Provide the [x, y] coordinate of the cell's center where the given text is located.  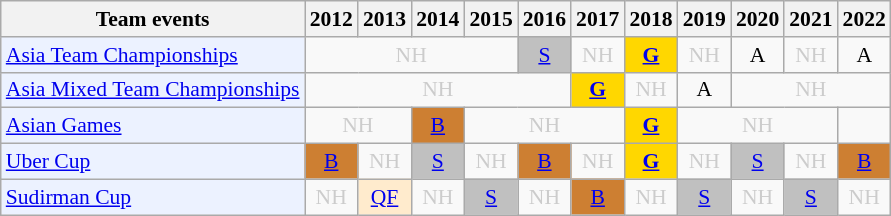
2015 [490, 19]
2016 [544, 19]
2018 [650, 19]
2013 [384, 19]
2019 [704, 19]
2021 [810, 19]
Asian Games [153, 126]
Asia Mixed Team Championships [153, 90]
2017 [598, 19]
Team events [153, 19]
QF [384, 197]
2022 [864, 19]
Sudirman Cup [153, 197]
2012 [332, 19]
2014 [438, 19]
2020 [758, 19]
Uber Cup [153, 162]
Asia Team Championships [153, 55]
